Capture the cell that displays the provided text and extract its [X, Y] central coordinate. 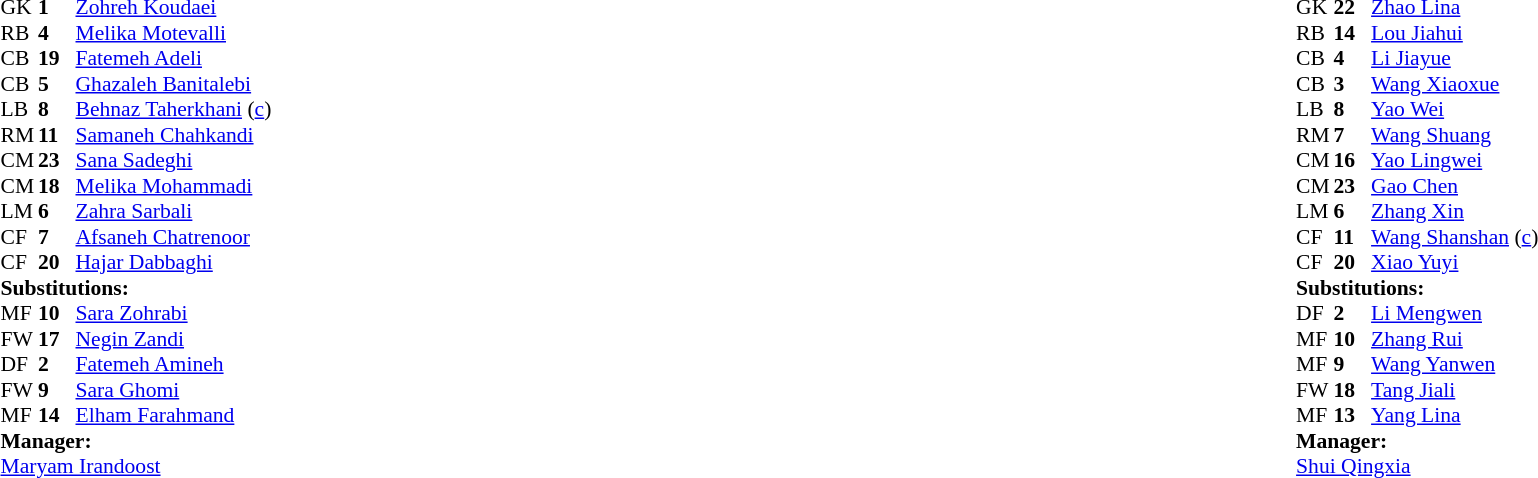
Melika Mohammadi [174, 186]
Samaneh Chahkandi [174, 135]
Melika Motevalli [174, 33]
Wang Yanwen [1454, 365]
Negin Zandi [174, 339]
Wang Shanshan (c) [1454, 237]
Behnaz Taherkhani (c) [174, 109]
Lou Jiahui [1454, 33]
Sara Ghomi [174, 390]
19 [57, 59]
Hajar Dabbaghi [174, 263]
Wang Xiaoxue [1454, 84]
Sara Zohrabi [174, 313]
3 [1353, 84]
Gao Chen [1454, 186]
13 [1353, 415]
Zahra Sarbali [174, 211]
Fatemeh Amineh [174, 365]
5 [57, 84]
Afsaneh Chatrenoor [174, 237]
17 [57, 339]
16 [1353, 161]
Wang Shuang [1454, 135]
Yao Wei [1454, 109]
Li Jiayue [1454, 59]
Yang Lina [1454, 415]
Fatemeh Adeli [174, 59]
Zhang Rui [1454, 339]
Yao Lingwei [1454, 161]
Zhang Xin [1454, 211]
Tang Jiali [1454, 390]
Li Mengwen [1454, 313]
Ghazaleh Banitalebi [174, 84]
Xiao Yuyi [1454, 263]
Elham Farahmand [174, 415]
Sana Sadeghi [174, 161]
